Find where the given text appears and provide that cell's center as [x, y] coordinate. 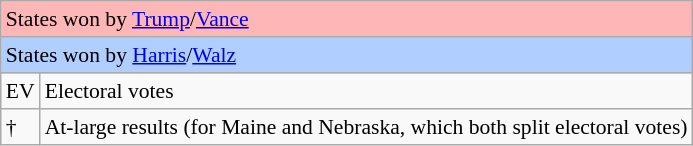
At-large results (for Maine and Nebraska, which both split electoral votes) [366, 127]
States won by Trump/Vance [347, 19]
EV [20, 91]
† [20, 127]
Electoral votes [366, 91]
States won by Harris/Walz [347, 55]
